From the cell containing the given text, extract its center point as (x, y) coordinate. 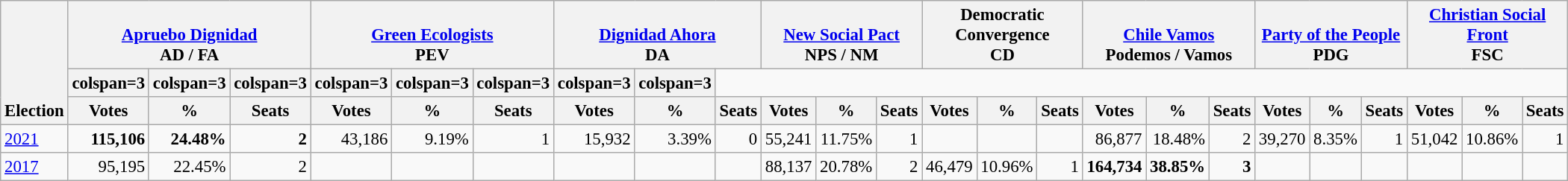
24.48% (189, 139)
22.45% (189, 167)
2021 (34, 139)
8.35% (1335, 139)
Dignidad AhoraDA (657, 35)
0 (738, 139)
46,479 (950, 167)
11.75% (847, 139)
10.96% (1007, 167)
164,734 (1114, 167)
55,241 (788, 139)
39,270 (1283, 139)
Apruebo DignidadAD / FA (190, 35)
9.19% (432, 139)
88,137 (788, 167)
Green EcologistsPEV (432, 35)
3 (1232, 167)
Chile VamosPodemos / Vamos (1169, 35)
Christian Social FrontFSC (1487, 35)
Election (34, 63)
Party of the PeoplePDG (1331, 35)
2017 (34, 167)
10.86% (1492, 139)
95,195 (108, 167)
DemocraticConvergenceCD (1002, 35)
43,186 (351, 139)
86,877 (1114, 139)
15,932 (594, 139)
115,106 (108, 139)
20.78% (847, 167)
18.48% (1178, 139)
38.85% (1178, 167)
3.39% (675, 139)
New Social PactNPS / NM (841, 35)
51,042 (1434, 139)
